Identify which cell holds the provided text, then report its [x, y] central coordinate. 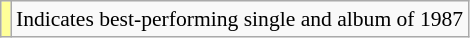
Indicates best-performing single and album of 1987 [240, 19]
